Search for the cell housing the specified text and yield its (x, y) center coordinate. 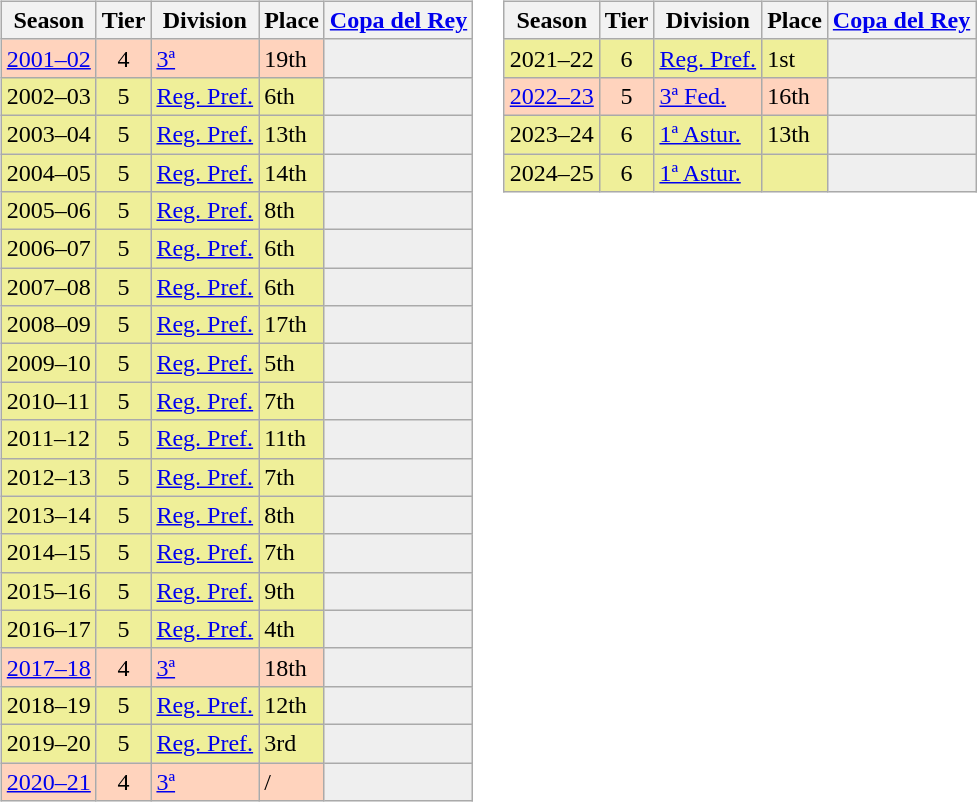
2011–12 (48, 439)
2009–10 (48, 363)
2014–15 (48, 553)
14th (292, 173)
2005–06 (48, 211)
2004–05 (48, 173)
2023–24 (552, 134)
2002–03 (48, 96)
19th (292, 58)
2008–09 (48, 325)
2019–20 (48, 743)
3rd (292, 743)
/ (292, 781)
2021–22 (552, 58)
2010–11 (48, 401)
12th (292, 705)
2012–13 (48, 477)
3ª Fed. (708, 96)
2001–02 (48, 58)
2020–21 (48, 781)
18th (292, 667)
11th (292, 439)
2018–19 (48, 705)
2022–23 (552, 96)
2007–08 (48, 287)
2006–07 (48, 249)
2017–18 (48, 667)
2016–17 (48, 629)
9th (292, 591)
2003–04 (48, 134)
17th (292, 325)
2024–25 (552, 173)
2015–16 (48, 591)
2013–14 (48, 515)
1st (795, 58)
16th (795, 96)
5th (292, 363)
4th (292, 629)
